Provide the (x, y) coordinate of the cell's center where the given text is located.  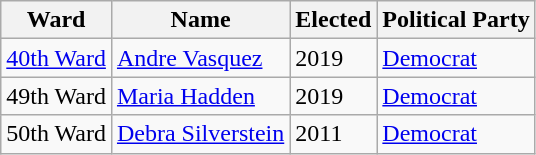
Maria Hadden (200, 96)
Ward (56, 20)
2011 (334, 134)
Name (200, 20)
49th Ward (56, 96)
40th Ward (56, 58)
50th Ward (56, 134)
Elected (334, 20)
Andre Vasquez (200, 58)
Political Party (456, 20)
Debra Silverstein (200, 134)
